Identify which cell holds the provided text, then report its (x, y) central coordinate. 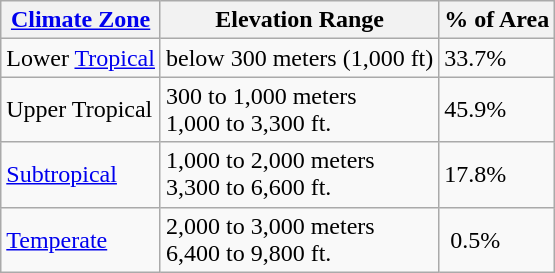
300 to 1,000 meters1,000 to 3,300 ft. (299, 110)
2,000 to 3,000 meters6,400 to 9,800 ft. (299, 240)
Elevation Range (299, 20)
33.7% (497, 58)
% of Area (497, 20)
Temperate (81, 240)
0.5% (497, 240)
45.9% (497, 110)
Upper Tropical (81, 110)
17.8% (497, 174)
below 300 meters (1,000 ft) (299, 58)
Lower Tropical (81, 58)
Subtropical (81, 174)
Climate Zone (81, 20)
1,000 to 2,000 meters3,300 to 6,600 ft. (299, 174)
